Identify which cell holds the provided text, then report its [X, Y] central coordinate. 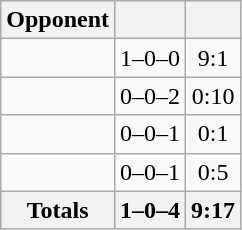
9:1 [214, 58]
0:1 [214, 134]
9:17 [214, 210]
1–0–0 [150, 58]
0–0–2 [150, 96]
0:5 [214, 172]
Totals [58, 210]
1–0–4 [150, 210]
0:10 [214, 96]
Opponent [58, 20]
